Search for the cell housing the specified text and yield its [X, Y] center coordinate. 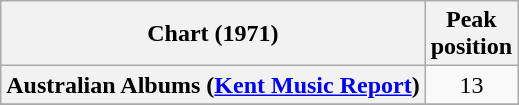
13 [471, 85]
Australian Albums (Kent Music Report) [213, 85]
Peak position [471, 34]
Chart (1971) [213, 34]
